Capture the cell that displays the provided text and extract its (X, Y) central coordinate. 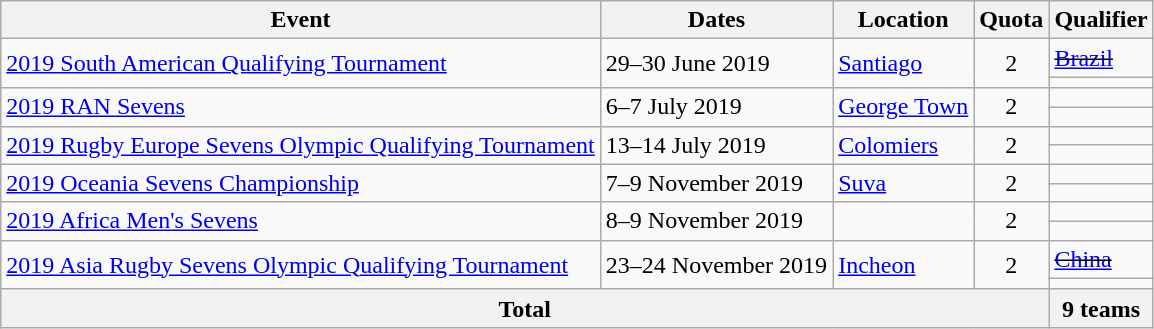
9 teams (1101, 308)
8–9 November 2019 (716, 221)
Event (301, 20)
Qualifier (1101, 20)
Suva (904, 183)
29–30 June 2019 (716, 64)
2019 South American Qualifying Tournament (301, 64)
China (1101, 259)
2019 Asia Rugby Sevens Olympic Qualifying Tournament (301, 264)
Location (904, 20)
7–9 November 2019 (716, 183)
23–24 November 2019 (716, 264)
2019 Oceania Sevens Championship (301, 183)
Quota (1012, 20)
Incheon (904, 264)
13–14 July 2019 (716, 145)
Santiago (904, 64)
6–7 July 2019 (716, 107)
Total (525, 308)
George Town (904, 107)
2019 RAN Sevens (301, 107)
Colomiers (904, 145)
2019 Rugby Europe Sevens Olympic Qualifying Tournament (301, 145)
2019 Africa Men's Sevens (301, 221)
Brazil (1101, 58)
Dates (716, 20)
